Search for the cell housing the specified text and yield its [X, Y] center coordinate. 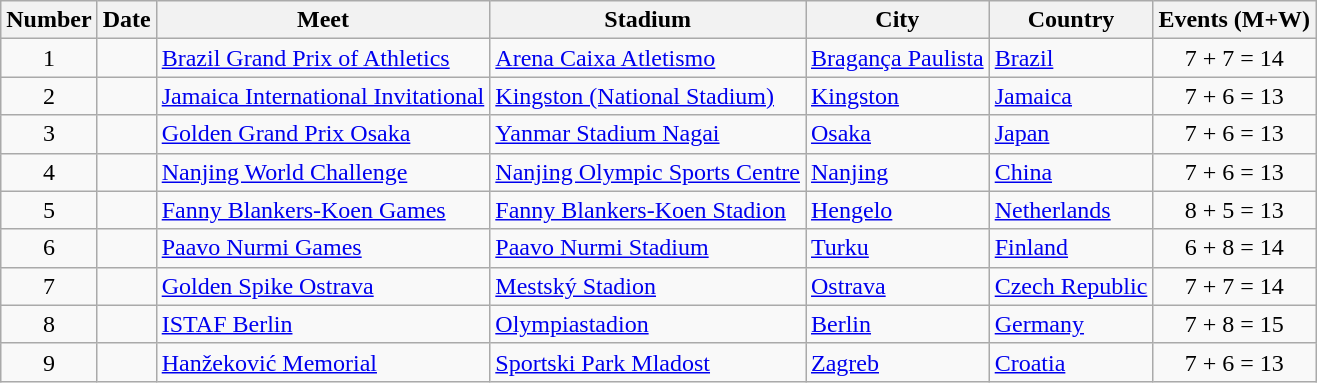
Germany [1071, 324]
Brazil Grand Prix of Athletics [323, 58]
Meet [323, 20]
Arena Caixa Atletismo [648, 58]
Golden Spike Ostrava [323, 286]
China [1071, 172]
Berlin [898, 324]
8 + 5 = 13 [1234, 210]
Stadium [648, 20]
Turku [898, 248]
Mestský Stadion [648, 286]
Yanmar Stadium Nagai [648, 134]
Golden Grand Prix Osaka [323, 134]
6 [49, 248]
Kingston [898, 96]
Jamaica [1071, 96]
2 [49, 96]
Fanny Blankers-Koen Stadion [648, 210]
Events (M+W) [1234, 20]
Nanjing World Challenge [323, 172]
7 + 8 = 15 [1234, 324]
1 [49, 58]
5 [49, 210]
Brazil [1071, 58]
Number [49, 20]
Czech Republic [1071, 286]
Bragança Paulista [898, 58]
ISTAF Berlin [323, 324]
3 [49, 134]
Netherlands [1071, 210]
Sportski Park Mladost [648, 362]
Paavo Nurmi Stadium [648, 248]
7 [49, 286]
Paavo Nurmi Games [323, 248]
City [898, 20]
Zagreb [898, 362]
Finland [1071, 248]
6 + 8 = 14 [1234, 248]
Japan [1071, 134]
Country [1071, 20]
Nanjing [898, 172]
Osaka [898, 134]
Olympiastadion [648, 324]
4 [49, 172]
Hengelo [898, 210]
Hanžeković Memorial [323, 362]
Date [126, 20]
Croatia [1071, 362]
Ostrava [898, 286]
9 [49, 362]
Fanny Blankers-Koen Games [323, 210]
Nanjing Olympic Sports Centre [648, 172]
Kingston (National Stadium) [648, 96]
Jamaica International Invitational [323, 96]
8 [49, 324]
